Return (x, y) of the center of cell containing provided text 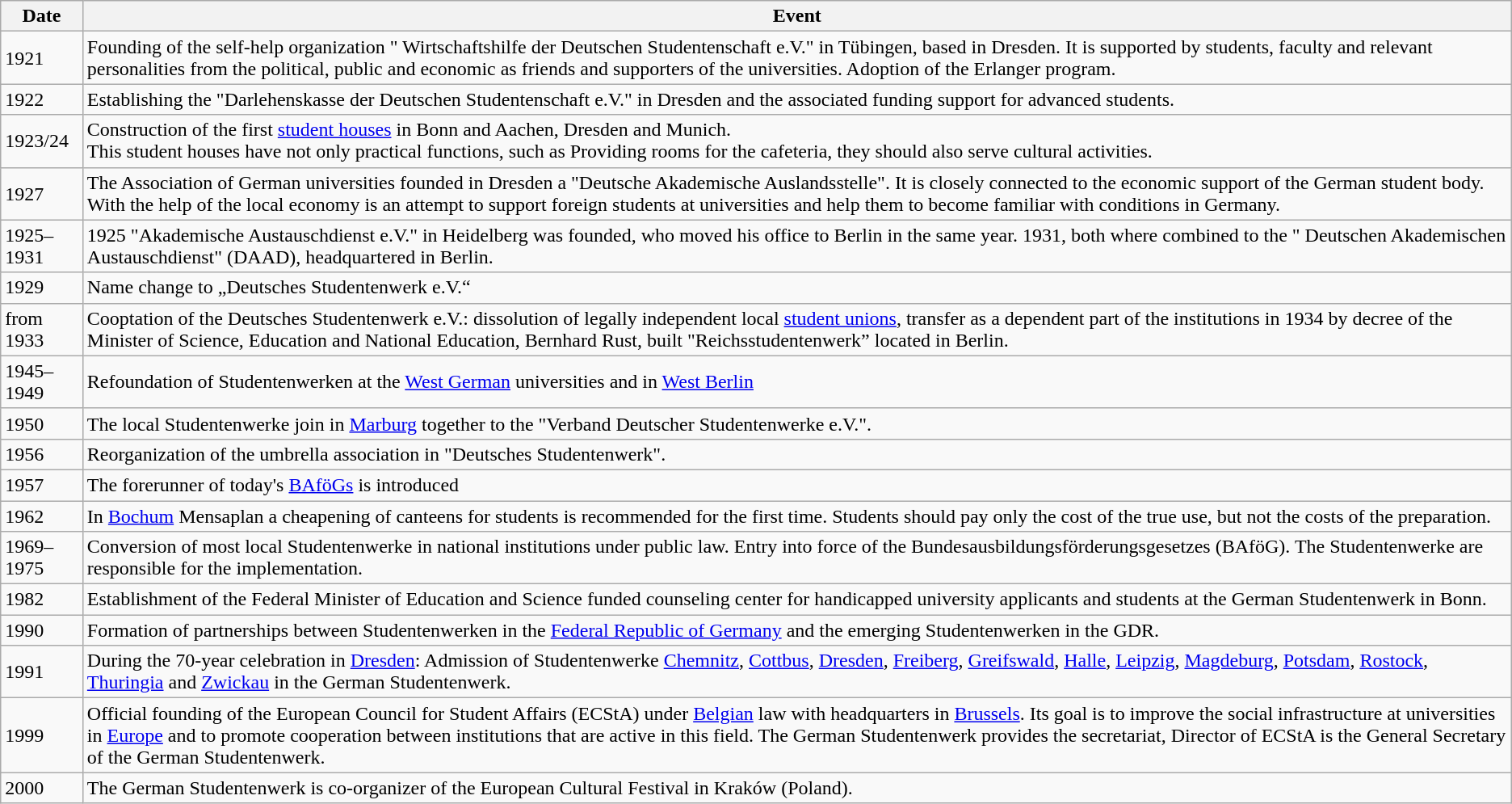
1950 (42, 423)
Establishing the "Darlehenskasse der Deutschen Studentenschaft e.V." in Dresden and the associated funding support for advanced students. (796, 99)
Event (796, 16)
1925–1931 (42, 246)
1923/24 (42, 141)
1922 (42, 99)
Name change to „Deutsches Studentenwerk e.V.“ (796, 288)
Date (42, 16)
1991 (42, 672)
1945–1949 (42, 381)
1956 (42, 454)
1957 (42, 485)
Reorganization of the umbrella association in "Deutsches Studentenwerk". (796, 454)
The forerunner of today's BAföGs is introduced (796, 485)
1990 (42, 630)
Refoundation of Studentenwerken at the West German universities and in West Berlin (796, 381)
1969–1975 (42, 558)
1999 (42, 735)
The local Studentenwerke join in Marburg together to the "Verband Deutscher Studentenwerke e.V.". (796, 423)
1927 (42, 194)
Formation of partnerships between Studentenwerken in the Federal Republic of Germany and the emerging Studentenwerken in the GDR. (796, 630)
1982 (42, 600)
1929 (42, 288)
from 1933 (42, 330)
1962 (42, 516)
1921 (42, 58)
The German Studentenwerk is co-organizer of the European Cultural Festival in Kraków (Poland). (796, 788)
2000 (42, 788)
